Capture the cell that displays the provided text and extract its (x, y) central coordinate. 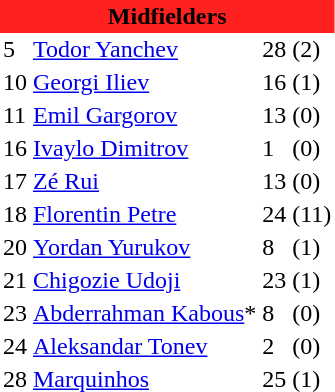
Todor Yanchev (144, 50)
(11) (312, 214)
Midfielders (167, 16)
20 (15, 248)
5 (15, 50)
18 (15, 214)
Chigozie Udoji (144, 280)
2 (274, 346)
28 (274, 50)
Florentin Petre (144, 214)
Yordan Yurukov (144, 248)
10 (15, 82)
(2) (312, 50)
21 (15, 280)
Emil Gargorov (144, 116)
1 (274, 148)
Aleksandar Tonev (144, 346)
11 (15, 116)
17 (15, 182)
Abderrahman Kabous* (144, 314)
Georgi Iliev (144, 82)
Zé Rui (144, 182)
Ivaylo Dimitrov (144, 148)
